Extract the [x, y] coordinate from the center of the cell holding the provided text.  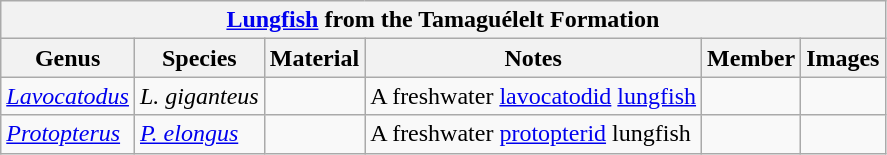
Genus [68, 58]
Member [752, 58]
A freshwater lavocatodid lungfish [534, 96]
Images [843, 58]
Lungfish from the Tamaguélelt Formation [443, 20]
Lavocatodus [68, 96]
A freshwater protopterid lungfish [534, 134]
Notes [534, 58]
P. elongus [199, 134]
L. giganteus [199, 96]
Material [314, 58]
Species [199, 58]
Protopterus [68, 134]
